Find where the given text appears and provide that cell's center as (X, Y) coordinate. 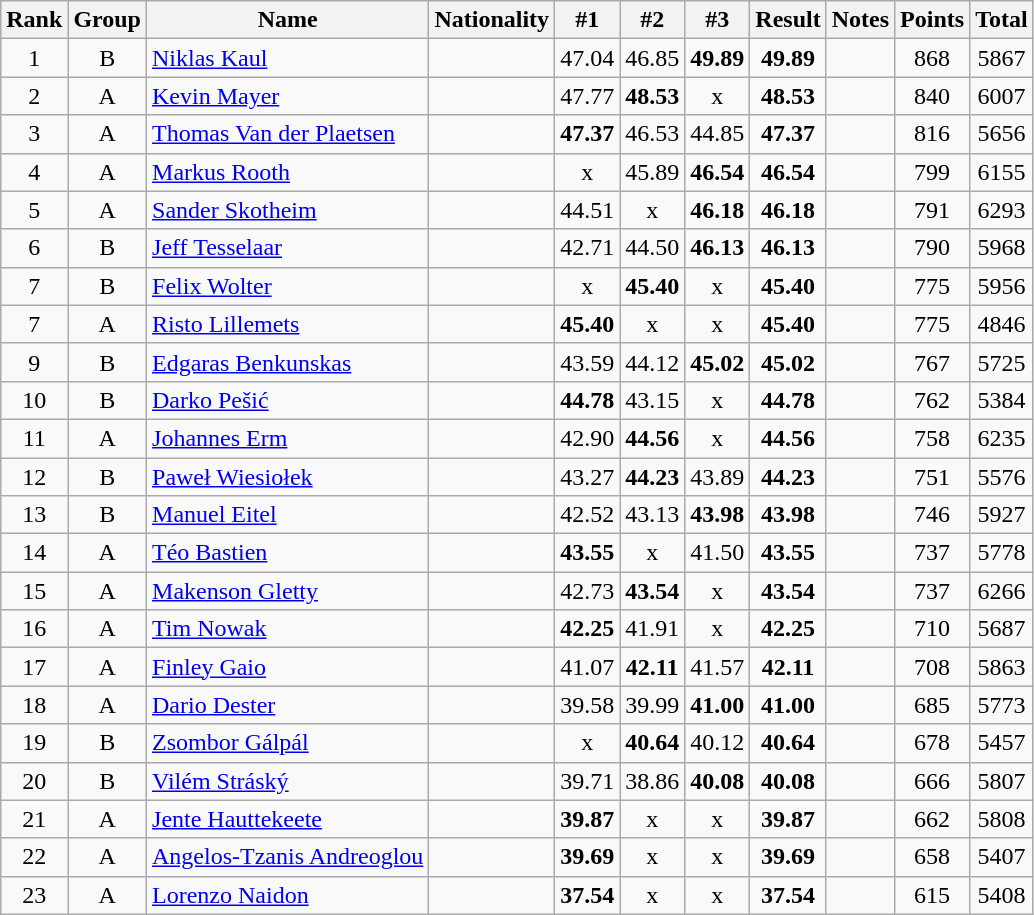
15 (34, 591)
#1 (588, 20)
5927 (1002, 515)
45.89 (652, 172)
6155 (1002, 172)
41.07 (588, 667)
868 (932, 58)
1 (34, 58)
6 (34, 248)
840 (932, 96)
Tim Nowak (288, 629)
39.71 (588, 781)
Darko Pešić (288, 400)
43.13 (652, 515)
3 (34, 134)
22 (34, 857)
5407 (1002, 857)
Paweł Wiesiołek (288, 477)
47.04 (588, 58)
42.71 (588, 248)
Total (1002, 20)
4846 (1002, 324)
20 (34, 781)
791 (932, 210)
47.77 (588, 96)
615 (932, 895)
5457 (1002, 743)
44.51 (588, 210)
5778 (1002, 553)
44.50 (652, 248)
6235 (1002, 438)
5863 (1002, 667)
5773 (1002, 705)
Edgaras Benkunskas (288, 362)
Jeff Tesselaar (288, 248)
5687 (1002, 629)
Zsombor Gálpál (288, 743)
685 (932, 705)
Niklas Kaul (288, 58)
5656 (1002, 134)
40.12 (718, 743)
Nationality (492, 20)
799 (932, 172)
Makenson Gletty (288, 591)
5807 (1002, 781)
816 (932, 134)
41.50 (718, 553)
Vilém Stráský (288, 781)
Sander Skotheim (288, 210)
Thomas Van der Plaetsen (288, 134)
662 (932, 819)
4 (34, 172)
39.58 (588, 705)
Kevin Mayer (288, 96)
666 (932, 781)
767 (932, 362)
21 (34, 819)
43.89 (718, 477)
Notes (860, 20)
Points (932, 20)
Jente Hauttekeete (288, 819)
42.52 (588, 515)
6293 (1002, 210)
42.73 (588, 591)
Johannes Erm (288, 438)
Name (288, 20)
5725 (1002, 362)
44.85 (718, 134)
12 (34, 477)
16 (34, 629)
44.12 (652, 362)
5808 (1002, 819)
5968 (1002, 248)
Manuel Eitel (288, 515)
658 (932, 857)
38.86 (652, 781)
39.99 (652, 705)
751 (932, 477)
5956 (1002, 286)
Rank (34, 20)
46.85 (652, 58)
790 (932, 248)
758 (932, 438)
43.15 (652, 400)
708 (932, 667)
13 (34, 515)
14 (34, 553)
42.90 (588, 438)
762 (932, 400)
710 (932, 629)
Risto Lillemets (288, 324)
Markus Rooth (288, 172)
17 (34, 667)
Lorenzo Naidon (288, 895)
Felix Wolter (288, 286)
746 (932, 515)
43.27 (588, 477)
Angelos-Tzanis Andreoglou (288, 857)
#3 (718, 20)
Result (788, 20)
6266 (1002, 591)
10 (34, 400)
Group (108, 20)
2 (34, 96)
5867 (1002, 58)
18 (34, 705)
Téo Bastien (288, 553)
5408 (1002, 895)
9 (34, 362)
6007 (1002, 96)
Finley Gaio (288, 667)
11 (34, 438)
5 (34, 210)
46.53 (652, 134)
23 (34, 895)
43.59 (588, 362)
19 (34, 743)
5576 (1002, 477)
Dario Dester (288, 705)
41.57 (718, 667)
5384 (1002, 400)
41.91 (652, 629)
#2 (652, 20)
678 (932, 743)
